Output the (X, Y) coordinate of the center of the cell containing the given text.  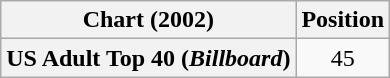
45 (343, 58)
Position (343, 20)
Chart (2002) (148, 20)
US Adult Top 40 (Billboard) (148, 58)
